Locate the cell with the specified text and output its (x, y) center coordinate. 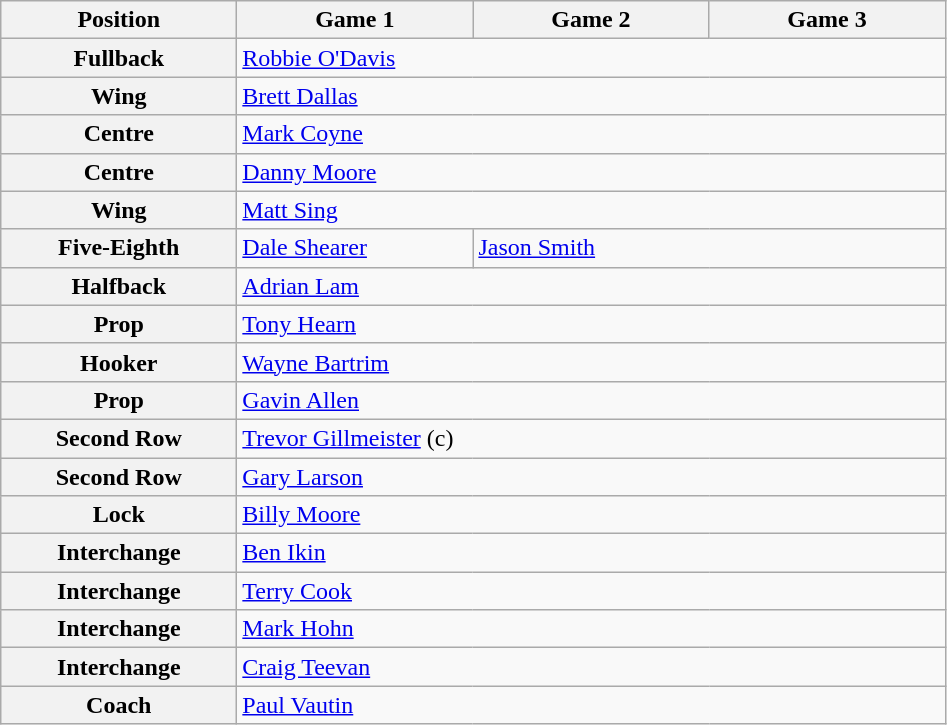
Game 1 (355, 20)
Danny Moore (591, 172)
Brett Dallas (591, 96)
Game 2 (591, 20)
Matt Sing (591, 210)
Position (119, 20)
Paul Vautin (591, 705)
Tony Hearn (591, 324)
Adrian Lam (591, 286)
Gary Larson (591, 477)
Dale Shearer (355, 248)
Halfback (119, 286)
Robbie O'Davis (591, 58)
Gavin Allen (591, 400)
Mark Coyne (591, 134)
Craig Teevan (591, 667)
Five-Eighth (119, 248)
Terry Cook (591, 591)
Trevor Gillmeister (c) (591, 438)
Jason Smith (709, 248)
Hooker (119, 362)
Wayne Bartrim (591, 362)
Ben Ikin (591, 553)
Game 3 (827, 20)
Fullback (119, 58)
Coach (119, 705)
Mark Hohn (591, 629)
Billy Moore (591, 515)
Lock (119, 515)
